Search for the cell housing the specified text and yield its [x, y] center coordinate. 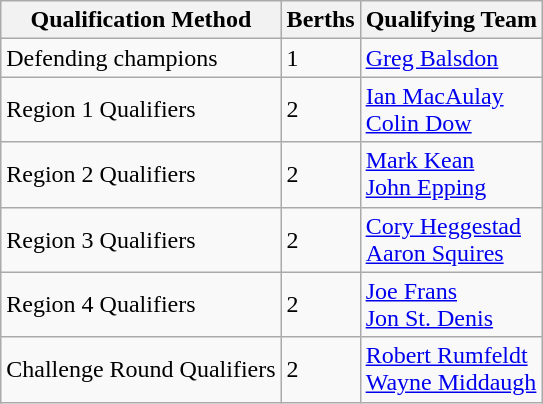
Challenge Round Qualifiers [141, 370]
Cory Heggestad Aaron Squires [451, 240]
Region 4 Qualifiers [141, 304]
Joe Frans Jon St. Denis [451, 304]
Berths [320, 20]
Region 3 Qualifiers [141, 240]
Greg Balsdon [451, 58]
Robert Rumfeldt Wayne Middaugh [451, 370]
Defending champions [141, 58]
Ian MacAulay Colin Dow [451, 110]
Mark Kean John Epping [451, 174]
1 [320, 58]
Region 1 Qualifiers [141, 110]
Qualifying Team [451, 20]
Region 2 Qualifiers [141, 174]
Qualification Method [141, 20]
